Search for the cell housing the specified text and yield its (x, y) center coordinate. 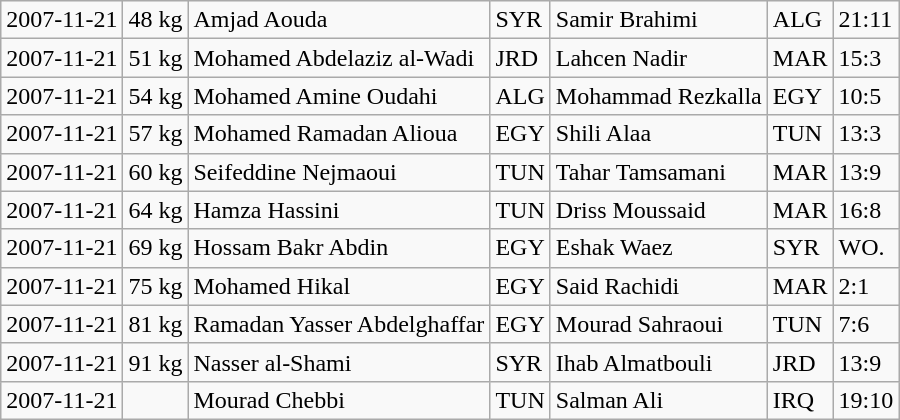
Amjad Aouda (339, 20)
48 kg (156, 20)
IRQ (800, 400)
Nasser al-Shami (339, 362)
15:3 (866, 58)
Mohamed Hikal (339, 286)
7:6 (866, 324)
57 kg (156, 134)
75 kg (156, 286)
Ihab Almatbouli (658, 362)
51 kg (156, 58)
16:8 (866, 210)
Samir Brahimi (658, 20)
Mourad Sahraoui (658, 324)
Shili Alaa (658, 134)
Ramadan Yasser Abdelghaffar (339, 324)
Seifeddine Nejmaoui (339, 172)
Hossam Bakr Abdin (339, 248)
54 kg (156, 96)
60 kg (156, 172)
Salman Ali (658, 400)
Hamza Hassini (339, 210)
Mohamed Ramadan Alioua (339, 134)
Mohamed Abdelaziz al-Wadi (339, 58)
21:11 (866, 20)
Mohammad Rezkalla (658, 96)
10:5 (866, 96)
64 kg (156, 210)
Tahar Tamsamani (658, 172)
19:10 (866, 400)
Eshak Waez (658, 248)
2:1 (866, 286)
WO. (866, 248)
Driss Moussaid (658, 210)
Mourad Chebbi (339, 400)
Said Rachidi (658, 286)
Mohamed Amine Oudahi (339, 96)
Lahcen Nadir (658, 58)
69 kg (156, 248)
91 kg (156, 362)
13:3 (866, 134)
81 kg (156, 324)
